Provide the [x, y] coordinate of the cell's center where the given text is located.  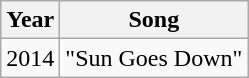
Year [30, 20]
Song [154, 20]
"Sun Goes Down" [154, 58]
2014 [30, 58]
